Locate the cell with the specified text and output its [x, y] center coordinate. 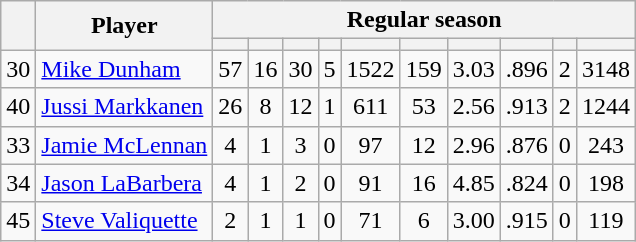
71 [370, 221]
5 [330, 69]
.876 [526, 145]
3.00 [474, 221]
.824 [526, 183]
91 [370, 183]
4.85 [474, 183]
8 [266, 107]
2.96 [474, 145]
97 [370, 145]
Jamie McLennan [124, 145]
Player [124, 26]
3.03 [474, 69]
3 [300, 145]
243 [606, 145]
611 [370, 107]
.915 [526, 221]
Regular season [424, 20]
33 [18, 145]
Jussi Markkanen [124, 107]
2.56 [474, 107]
34 [18, 183]
45 [18, 221]
Jason LaBarbera [124, 183]
1244 [606, 107]
.913 [526, 107]
119 [606, 221]
53 [424, 107]
Steve Valiquette [124, 221]
26 [230, 107]
.896 [526, 69]
1522 [370, 69]
57 [230, 69]
Mike Dunham [124, 69]
159 [424, 69]
40 [18, 107]
198 [606, 183]
6 [424, 221]
3148 [606, 69]
